Search for the cell housing the specified text and yield its (X, Y) center coordinate. 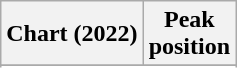
Peakposition (189, 34)
Chart (2022) (72, 34)
